Scan for the cell matching the given text and deliver its [x, y] coordinate at center. 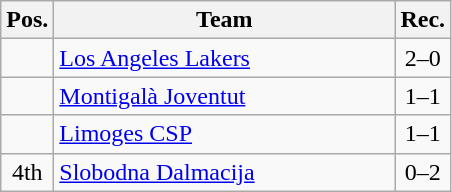
Team [224, 20]
Slobodna Dalmacija [224, 172]
2–0 [423, 58]
Montigalà Joventut [224, 96]
4th [28, 172]
Rec. [423, 20]
Limoges CSP [224, 134]
Pos. [28, 20]
0–2 [423, 172]
Los Angeles Lakers [224, 58]
